Search for the cell housing the specified text and yield its (X, Y) center coordinate. 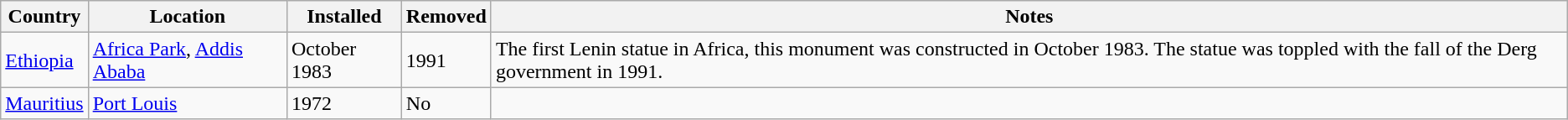
Country (44, 17)
Africa Park, Addis Ababa (188, 60)
Location (188, 17)
No (446, 103)
Installed (343, 17)
Notes (1029, 17)
Port Louis (188, 103)
The first Lenin statue in Africa, this monument was constructed in October 1983. The statue was toppled with the fall of the Derg government in 1991. (1029, 60)
October 1983 (343, 60)
Ethiopia (44, 60)
1972 (343, 103)
Removed (446, 17)
1991 (446, 60)
Mauritius (44, 103)
